Detect which cell encompasses the target text, then output its (X, Y) center coordinate. 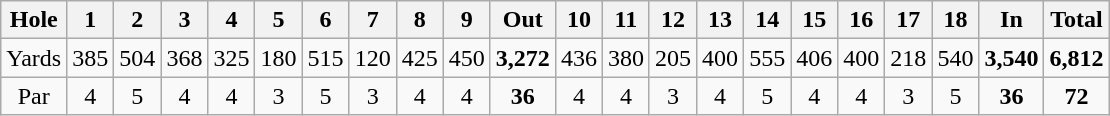
205 (672, 58)
11 (626, 20)
515 (326, 58)
450 (466, 58)
368 (184, 58)
120 (372, 58)
436 (578, 58)
6 (326, 20)
180 (278, 58)
17 (908, 20)
15 (814, 20)
385 (90, 58)
3,540 (1012, 58)
16 (862, 20)
2 (138, 20)
425 (420, 58)
504 (138, 58)
Yards (34, 58)
6,812 (1076, 58)
In (1012, 20)
8 (420, 20)
7 (372, 20)
12 (672, 20)
540 (956, 58)
Hole (34, 20)
13 (720, 20)
Total (1076, 20)
218 (908, 58)
10 (578, 20)
406 (814, 58)
14 (768, 20)
3,272 (522, 58)
72 (1076, 96)
325 (232, 58)
Out (522, 20)
9 (466, 20)
380 (626, 58)
1 (90, 20)
555 (768, 58)
Par (34, 96)
18 (956, 20)
